Return the (X, Y) coordinate for the center point of the cell that contains the specified text.  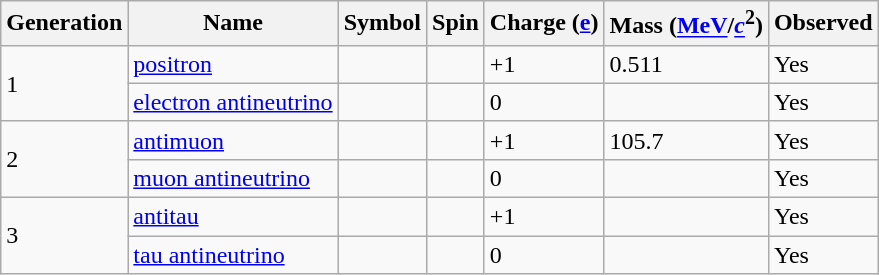
tau antineutrino (233, 255)
Symbol (382, 24)
Generation (64, 24)
Mass (MeV/c2) (686, 24)
antimuon (233, 140)
Spin (456, 24)
Charge (e) (544, 24)
0.511 (686, 64)
1 (64, 83)
electron antineutrino (233, 102)
2 (64, 159)
positron (233, 64)
antitau (233, 217)
Observed (823, 24)
105.7 (686, 140)
3 (64, 236)
muon antineutrino (233, 178)
Name (233, 24)
